Return (X, Y) of the center of cell containing provided text 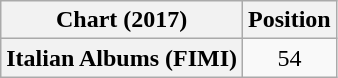
Italian Albums (FIMI) (122, 58)
Position (290, 20)
Chart (2017) (122, 20)
54 (290, 58)
